Determine the (X, Y) coordinate at the center of the cell enclosing the given text.  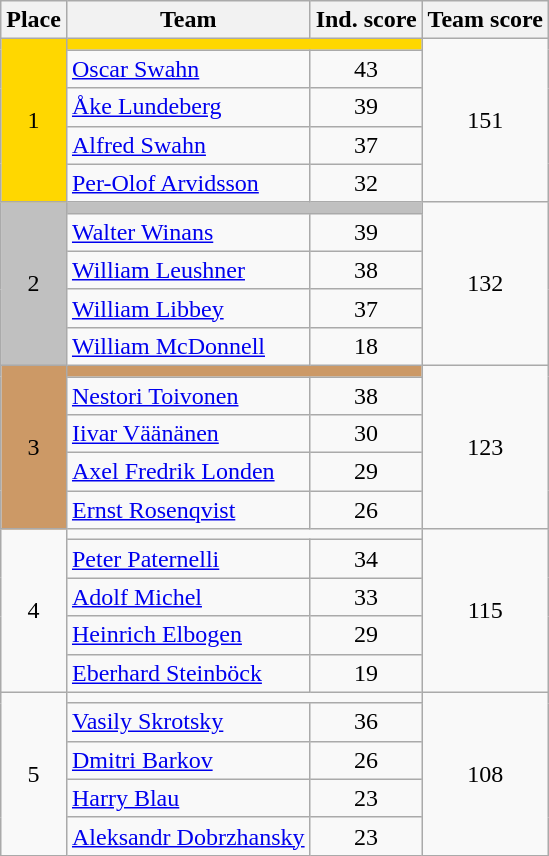
Dmitri Barkov (188, 760)
Åke Lundeberg (188, 107)
Iivar Väänänen (188, 434)
Place (34, 20)
William McDonnell (188, 346)
32 (366, 183)
Adolf Michel (188, 597)
33 (366, 597)
19 (366, 673)
34 (366, 559)
Oscar Swahn (188, 69)
Ernst Rosenqvist (188, 510)
Peter Paternelli (188, 559)
108 (485, 774)
Team (188, 20)
William Leushner (188, 270)
43 (366, 69)
Axel Fredrik Londen (188, 472)
Eberhard Steinböck (188, 673)
3 (34, 446)
4 (34, 610)
William Libbey (188, 308)
Harry Blau (188, 798)
Team score (485, 20)
30 (366, 434)
36 (366, 722)
132 (485, 284)
5 (34, 774)
Heinrich Elbogen (188, 635)
Per-Olof Arvidsson (188, 183)
Vasily Skrotsky (188, 722)
2 (34, 284)
Nestori Toivonen (188, 395)
Walter Winans (188, 232)
115 (485, 610)
Aleksandr Dobrzhansky (188, 836)
18 (366, 346)
1 (34, 120)
151 (485, 120)
Alfred Swahn (188, 145)
Ind. score (366, 20)
123 (485, 446)
